Determine the (X, Y) coordinate at the center of the cell enclosing the given text.  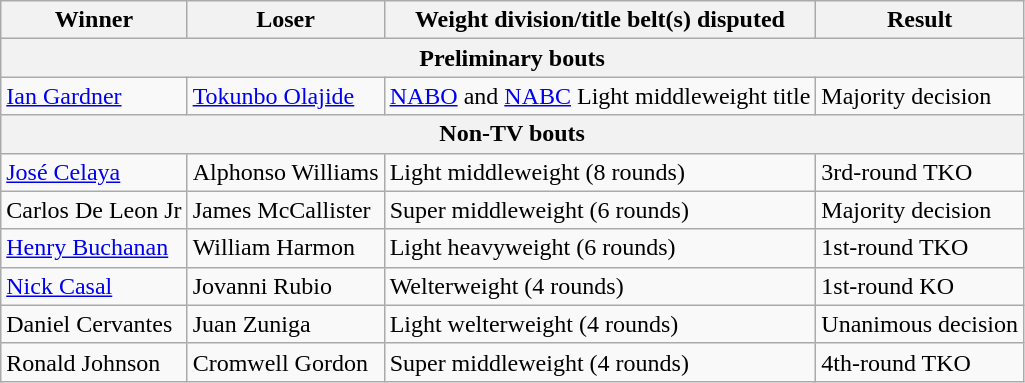
Super middleweight (4 rounds) (600, 362)
Henry Buchanan (94, 248)
Loser (286, 20)
Preliminary bouts (512, 58)
Welterweight (4 rounds) (600, 286)
Light heavyweight (6 rounds) (600, 248)
Result (920, 20)
Juan Zuniga (286, 324)
Non-TV bouts (512, 134)
NABO and NABC Light middleweight title (600, 96)
1st-round KO (920, 286)
Weight division/title belt(s) disputed (600, 20)
Nick Casal (94, 286)
William Harmon (286, 248)
Ian Gardner (94, 96)
Tokunbo Olajide (286, 96)
Alphonso Williams (286, 172)
1st-round TKO (920, 248)
Ronald Johnson (94, 362)
Winner (94, 20)
Carlos De Leon Jr (94, 210)
Daniel Cervantes (94, 324)
Light welterweight (4 rounds) (600, 324)
James McCallister (286, 210)
Super middleweight (6 rounds) (600, 210)
4th-round TKO (920, 362)
José Celaya (94, 172)
Cromwell Gordon (286, 362)
Unanimous decision (920, 324)
Light middleweight (8 rounds) (600, 172)
Jovanni Rubio (286, 286)
3rd-round TKO (920, 172)
